Determine the [X, Y] coordinate at the center of the cell enclosing the given text.  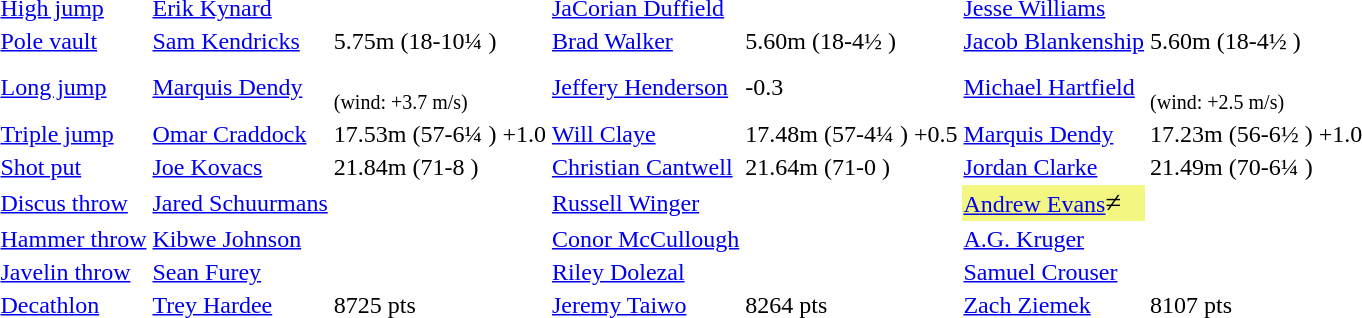
Samuel Crouser [1054, 272]
Omar Craddock [240, 134]
Sean Furey [240, 272]
21.64m (71-0 ) [852, 167]
Russell Winger [645, 203]
A.G. Kruger [1054, 239]
Joe Kovacs [240, 167]
Jacob Blankenship [1054, 41]
Sam Kendricks [240, 41]
Christian Cantwell [645, 167]
Jeffery Henderson [645, 88]
17.48m (57-4¼ ) +0.5 [852, 134]
Brad Walker [645, 41]
5.75m (18-10¼ ) [440, 41]
Jared Schuurmans [240, 203]
Michael Hartfield [1054, 88]
Jordan Clarke [1054, 167]
Andrew Evans≠ [1054, 203]
17.53m (57-6¼ ) +1.0 [440, 134]
(wind: +3.7 m/s) [440, 88]
Conor McCullough [645, 239]
5.60m (18-4½ ) [852, 41]
Will Claye [645, 134]
Kibwe Johnson [240, 239]
-0.3 [852, 88]
Riley Dolezal [645, 272]
21.84m (71-8 ) [440, 167]
